Output the (x, y) coordinate of the center of the cell containing the given text.  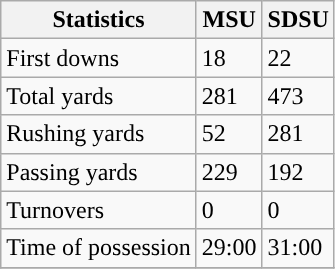
29:00 (229, 248)
229 (229, 172)
Passing yards (99, 172)
First downs (99, 58)
52 (229, 134)
Turnovers (99, 210)
473 (298, 96)
SDSU (298, 20)
192 (298, 172)
MSU (229, 20)
31:00 (298, 248)
Total yards (99, 96)
Time of possession (99, 248)
22 (298, 58)
Statistics (99, 20)
Rushing yards (99, 134)
18 (229, 58)
